Scan for the cell matching the given text and deliver its (X, Y) coordinate at center. 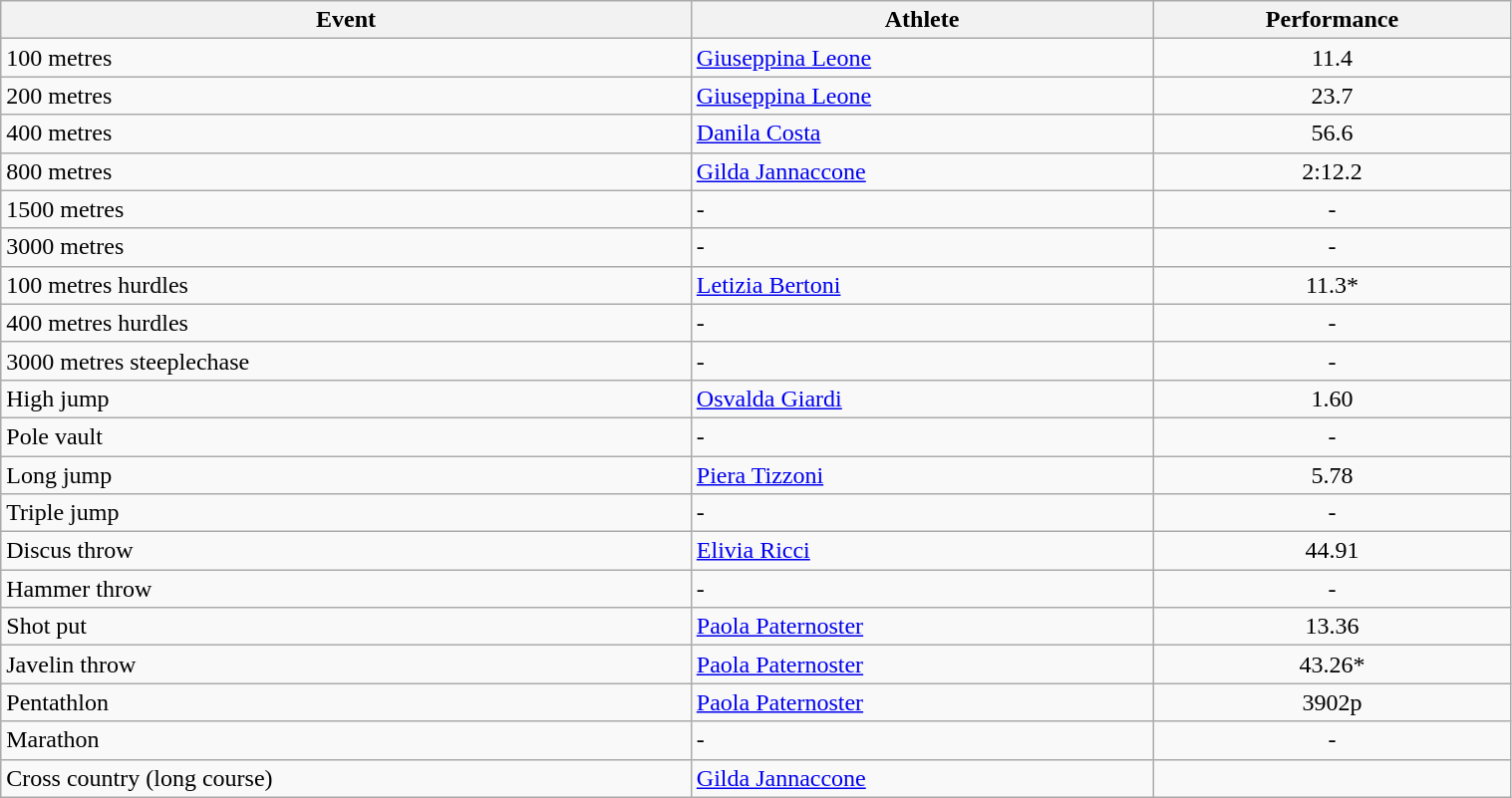
Athlete (922, 20)
Event (347, 20)
3902p (1332, 702)
Letizia Bertoni (922, 285)
1500 metres (347, 209)
800 metres (347, 171)
High jump (347, 399)
13.36 (1332, 627)
5.78 (1332, 475)
3000 metres (347, 247)
Marathon (347, 740)
Hammer throw (347, 589)
3000 metres steeplechase (347, 361)
43.26* (1332, 665)
200 metres (347, 96)
100 metres (347, 58)
Elivia Ricci (922, 551)
100 metres hurdles (347, 285)
Piera Tizzoni (922, 475)
11.3* (1332, 285)
Performance (1332, 20)
Discus throw (347, 551)
Pole vault (347, 436)
400 metres hurdles (347, 323)
Javelin throw (347, 665)
Triple jump (347, 513)
Shot put (347, 627)
1.60 (1332, 399)
56.6 (1332, 133)
Long jump (347, 475)
Osvalda Giardi (922, 399)
Pentathlon (347, 702)
2:12.2 (1332, 171)
23.7 (1332, 96)
11.4 (1332, 58)
Danila Costa (922, 133)
44.91 (1332, 551)
400 metres (347, 133)
Cross country (long course) (347, 778)
